Extract the [x, y] coordinate from the center of the cell holding the provided text.  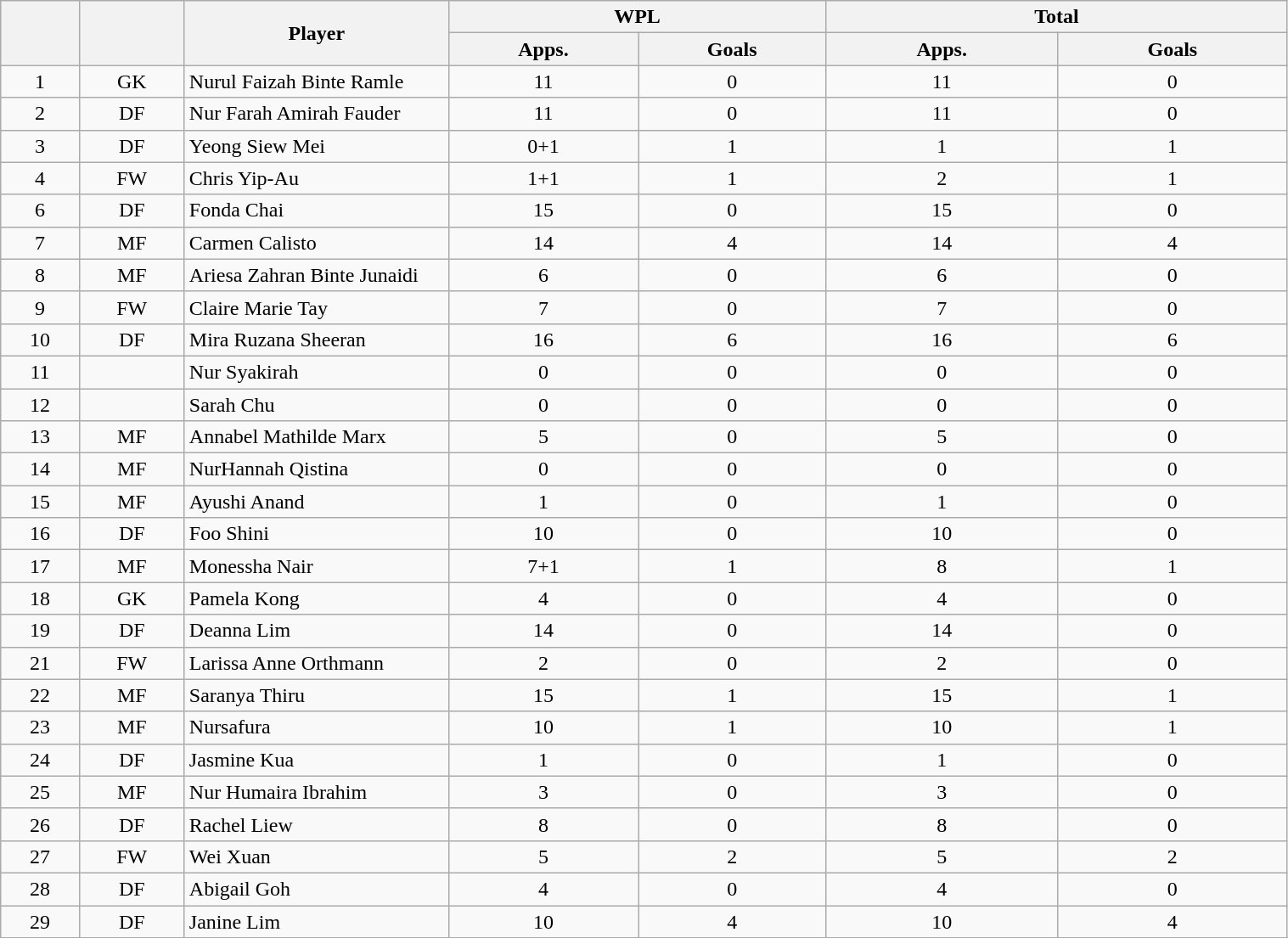
Janine Lim [316, 921]
Sarah Chu [316, 405]
Nursafura [316, 727]
Larissa Anne Orthmann [316, 663]
Nur Humaira Ibrahim [316, 792]
17 [40, 566]
7+1 [543, 566]
Monessha Nair [316, 566]
Yeong Siew Mei [316, 146]
Nurul Faizah Binte Ramle [316, 81]
Carmen Calisto [316, 243]
27 [40, 857]
21 [40, 663]
0+1 [543, 146]
18 [40, 598]
25 [40, 792]
12 [40, 405]
Chris Yip-Au [316, 178]
29 [40, 921]
Player [316, 33]
13 [40, 437]
28 [40, 889]
Ariesa Zahran Binte Junaidi [316, 275]
Nur Farah Amirah Fauder [316, 114]
Foo Shini [316, 534]
Total [1056, 17]
Rachel Liew [316, 824]
Deanna Lim [316, 631]
Nur Syakirah [316, 372]
Pamela Kong [316, 598]
Annabel Mathilde Marx [316, 437]
NurHannah Qistina [316, 469]
Jasmine Kua [316, 760]
24 [40, 760]
Wei Xuan [316, 857]
Abigail Goh [316, 889]
1+1 [543, 178]
23 [40, 727]
Fonda Chai [316, 211]
9 [40, 307]
Saranya Thiru [316, 695]
Claire Marie Tay [316, 307]
19 [40, 631]
Mira Ruzana Sheeran [316, 340]
26 [40, 824]
Ayushi Anand [316, 502]
22 [40, 695]
WPL [637, 17]
